Return [X, Y] of the center of cell containing provided text 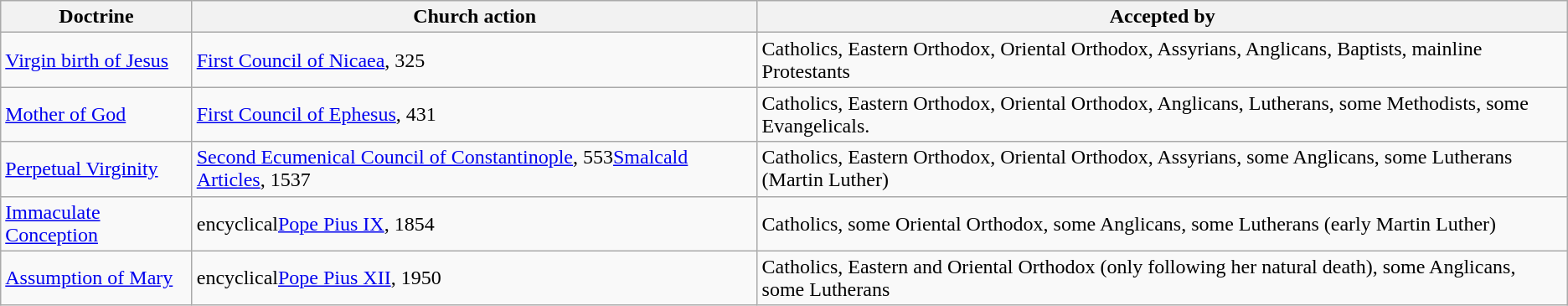
First Council of Nicaea, 325 [474, 60]
encyclicalPope Pius IX, 1854 [474, 223]
Immaculate Conception [96, 223]
Church action [474, 17]
encyclicalPope Pius XII, 1950 [474, 278]
First Council of Ephesus, 431 [474, 114]
Assumption of Mary [96, 278]
Catholics, some Oriental Orthodox, some Anglicans, some Lutherans (early Martin Luther) [1163, 223]
Virgin birth of Jesus [96, 60]
Doctrine [96, 17]
Mother of God [96, 114]
Catholics, Eastern Orthodox, Oriental Orthodox, Anglicans, Lutherans, some Methodists, some Evangelicals. [1163, 114]
Catholics, Eastern and Oriental Orthodox (only following her natural death), some Anglicans, some Lutherans [1163, 278]
Catholics, Eastern Orthodox, Oriental Orthodox, Assyrians, some Anglicans, some Lutherans (Martin Luther) [1163, 169]
Catholics, Eastern Orthodox, Oriental Orthodox, Assyrians, Anglicans, Baptists, mainline Protestants [1163, 60]
Second Ecumenical Council of Constantinople, 553Smalcald Articles, 1537 [474, 169]
Accepted by [1163, 17]
Perpetual Virginity [96, 169]
